Extract the [X, Y] coordinate from the center of the cell holding the provided text.  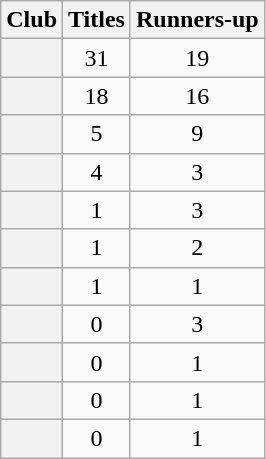
19 [197, 58]
5 [97, 134]
18 [97, 96]
9 [197, 134]
Titles [97, 20]
2 [197, 248]
31 [97, 58]
4 [97, 172]
16 [197, 96]
Club [32, 20]
Runners-up [197, 20]
